Locate the cell with the specified text and output its (X, Y) center coordinate. 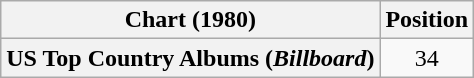
US Top Country Albums (Billboard) (190, 58)
Position (427, 20)
Chart (1980) (190, 20)
34 (427, 58)
